Return (X, Y) of the center of cell containing provided text 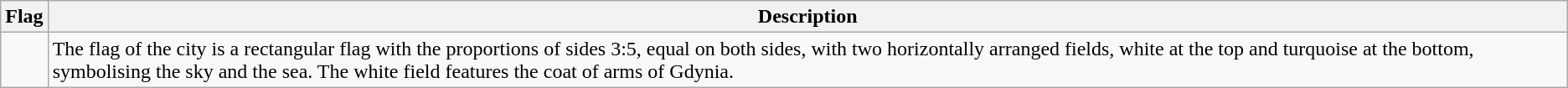
Flag (24, 17)
Description (807, 17)
